Search for the cell housing the specified text and yield its [X, Y] center coordinate. 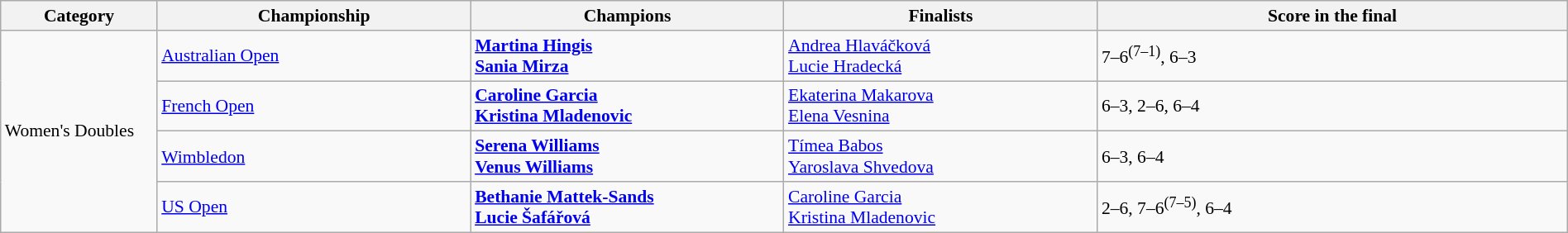
Ekaterina Makarova Elena Vesnina [941, 106]
French Open [314, 106]
US Open [314, 207]
Wimbledon [314, 157]
Champions [627, 16]
6–3, 6–4 [1332, 157]
Australian Open [314, 56]
7–6(7–1), 6–3 [1332, 56]
Finalists [941, 16]
2–6, 7–6(7–5), 6–4 [1332, 207]
Women's Doubles [79, 131]
Andrea Hlaváčková Lucie Hradecká [941, 56]
Serena Williams Venus Williams [627, 157]
Championship [314, 16]
Tímea Babos Yaroslava Shvedova [941, 157]
6–3, 2–6, 6–4 [1332, 106]
Bethanie Mattek-Sands Lucie Šafářová [627, 207]
Category [79, 16]
Martina Hingis Sania Mirza [627, 56]
Score in the final [1332, 16]
